Find where the given text appears and provide that cell's center as [X, Y] coordinate. 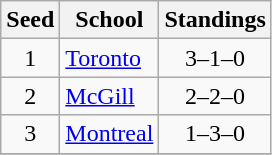
2–2–0 [215, 96]
Montreal [110, 134]
1–3–0 [215, 134]
1 [30, 58]
School [110, 20]
Toronto [110, 58]
3 [30, 134]
2 [30, 96]
Seed [30, 20]
Standings [215, 20]
3–1–0 [215, 58]
McGill [110, 96]
